Extract the [X, Y] coordinate from the center of the cell holding the provided text.  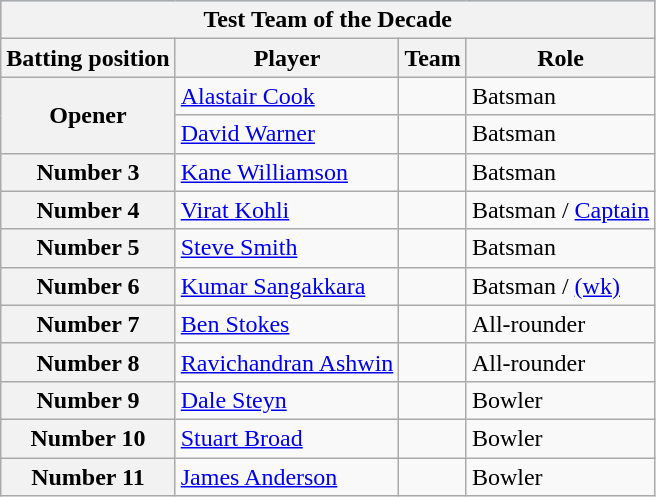
Number 10 [88, 438]
Number 3 [88, 172]
Batsman / (wk) [560, 286]
Steve Smith [287, 248]
Virat Kohli [287, 210]
Dale Steyn [287, 400]
Kane Williamson [287, 172]
Opener [88, 115]
Number 7 [88, 324]
Ben Stokes [287, 324]
Number 6 [88, 286]
Number 11 [88, 477]
Role [560, 58]
Kumar Sangakkara [287, 286]
Number 9 [88, 400]
Team [433, 58]
Number 8 [88, 362]
Batting position [88, 58]
Alastair Cook [287, 96]
Number 5 [88, 248]
David Warner [287, 134]
Stuart Broad [287, 438]
James Anderson [287, 477]
Batsman / Captain [560, 210]
Number 4 [88, 210]
Player [287, 58]
Test Team of the Decade [328, 20]
Ravichandran Ashwin [287, 362]
